Find where the given text appears and provide that cell's center as [x, y] coordinate. 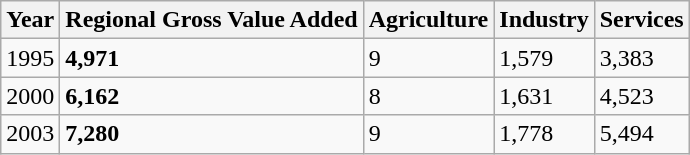
5,494 [642, 134]
Services [642, 20]
1,579 [544, 58]
Year [30, 20]
1,778 [544, 134]
6,162 [212, 96]
3,383 [642, 58]
8 [428, 96]
Regional Gross Value Added [212, 20]
2003 [30, 134]
4,523 [642, 96]
Agriculture [428, 20]
1,631 [544, 96]
1995 [30, 58]
2000 [30, 96]
Industry [544, 20]
4,971 [212, 58]
7,280 [212, 134]
